Scan for the cell matching the given text and deliver its (x, y) coordinate at center. 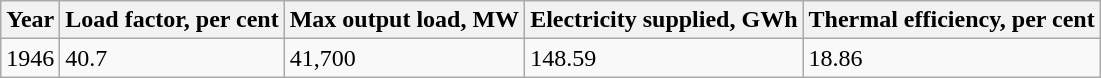
18.86 (952, 58)
Electricity supplied, GWh (664, 20)
40.7 (172, 58)
Thermal efficiency, per cent (952, 20)
148.59 (664, 58)
41,700 (404, 58)
1946 (30, 58)
Max output load, MW (404, 20)
Year (30, 20)
Load factor, per cent (172, 20)
